Capture the cell that displays the provided text and extract its [X, Y] central coordinate. 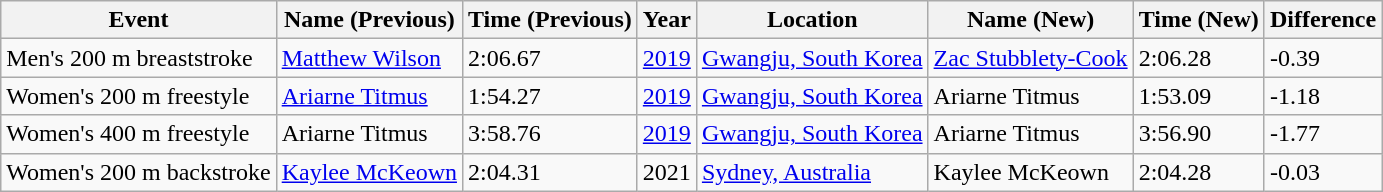
1:53.09 [1198, 96]
Women's 200 m backstroke [138, 172]
-1.18 [1322, 96]
Time (Previous) [550, 20]
3:58.76 [550, 134]
Matthew Wilson [369, 58]
Women's 400 m freestyle [138, 134]
-0.03 [1322, 172]
Name (New) [1030, 20]
1:54.27 [550, 96]
2:04.31 [550, 172]
Event [138, 20]
-1.77 [1322, 134]
Year [666, 20]
2:06.67 [550, 58]
2:04.28 [1198, 172]
2:06.28 [1198, 58]
Sydney, Australia [812, 172]
Time (New) [1198, 20]
Zac Stubblety-Cook [1030, 58]
Difference [1322, 20]
3:56.90 [1198, 134]
Location [812, 20]
Name (Previous) [369, 20]
-0.39 [1322, 58]
Men's 200 m breaststroke [138, 58]
Women's 200 m freestyle [138, 96]
2021 [666, 172]
